From the cell containing the given text, extract its center point as (x, y) coordinate. 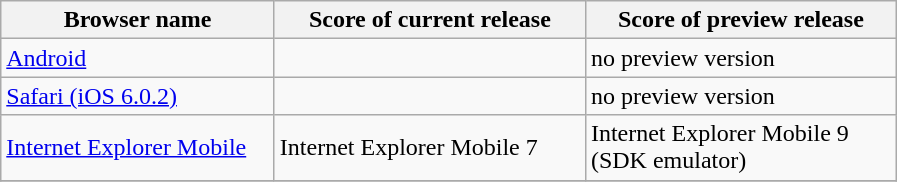
Score of preview release (740, 20)
Internet Explorer Mobile (138, 148)
Browser name (138, 20)
Score of current release (430, 20)
Internet Explorer Mobile 7 (430, 148)
Android (138, 58)
Safari (iOS 6.0.2) (138, 96)
Internet Explorer Mobile 9 (SDK emulator) (740, 148)
